Output the (X, Y) coordinate of the center of the cell containing the given text.  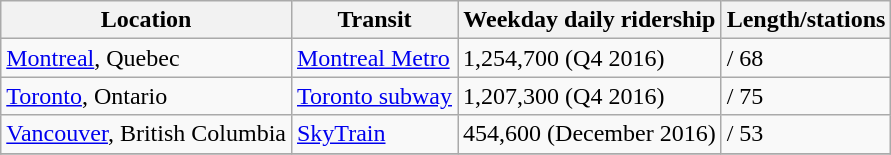
Toronto, Ontario (146, 96)
Montreal Metro (374, 58)
Weekday daily ridership (590, 20)
/ 68 (806, 58)
Montreal, Quebec (146, 58)
SkyTrain (374, 134)
Transit (374, 20)
1,207,300 (Q4 2016) (590, 96)
Length/stations (806, 20)
Location (146, 20)
1,254,700 (Q4 2016) (590, 58)
Vancouver, British Columbia (146, 134)
/ 53 (806, 134)
Toronto subway (374, 96)
454,600 (December 2016) (590, 134)
/ 75 (806, 96)
